From the cell containing the given text, extract its center point as (x, y) coordinate. 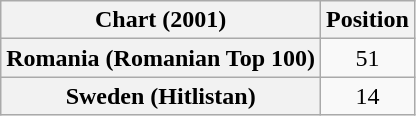
Romania (Romanian Top 100) (161, 58)
14 (368, 96)
Chart (2001) (161, 20)
Position (368, 20)
Sweden (Hitlistan) (161, 96)
51 (368, 58)
